Identify which cell holds the provided text, then report its (X, Y) central coordinate. 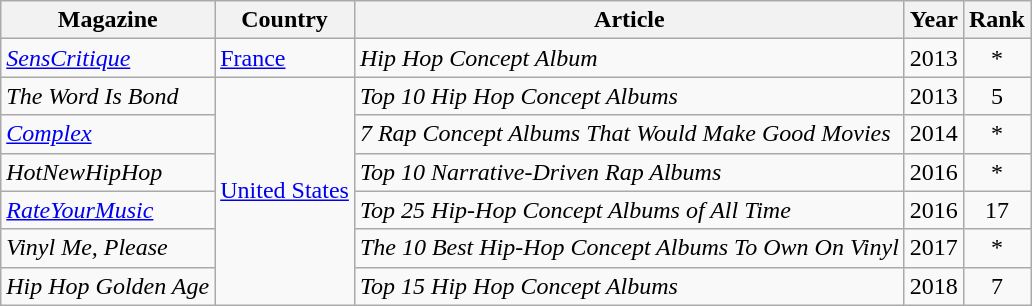
Top 15 Hip Hop Concept Albums (629, 286)
Top 10 Hip Hop Concept Albums (629, 96)
Year (934, 20)
France (285, 58)
Country (285, 20)
Rank (996, 20)
7 (996, 286)
SensCritique (108, 58)
The Word Is Bond (108, 96)
Hip Hop Golden Age (108, 286)
2017 (934, 248)
United States (285, 191)
2018 (934, 286)
The 10 Best Hip-Hop Concept Albums To Own On Vinyl (629, 248)
Hip Hop Concept Album (629, 58)
Complex (108, 134)
5 (996, 96)
Top 10 Narrative-Driven Rap Albums (629, 172)
HotNewHipHop (108, 172)
Magazine (108, 20)
7 Rap Concept Albums That Would Make Good Movies (629, 134)
Vinyl Me, Please (108, 248)
Article (629, 20)
2014 (934, 134)
17 (996, 210)
Top 25 Hip-Hop Concept Albums of All Time (629, 210)
RateYourMusic (108, 210)
